Capture the cell that displays the provided text and extract its (x, y) central coordinate. 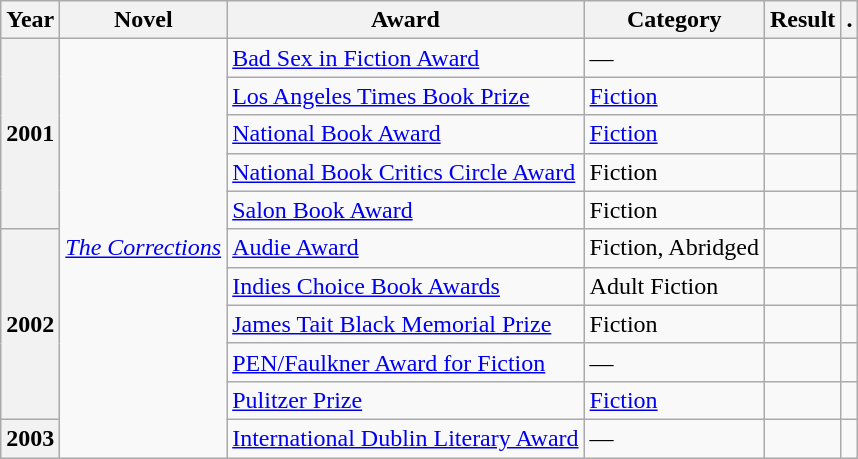
International Dublin Literary Award (406, 438)
Los Angeles Times Book Prize (406, 96)
2003 (30, 438)
Salon Book Award (406, 210)
. (850, 20)
2002 (30, 324)
Novel (144, 20)
Pulitzer Prize (406, 400)
2001 (30, 134)
James Tait Black Memorial Prize (406, 324)
Adult Fiction (674, 286)
PEN/Faulkner Award for Fiction (406, 362)
Fiction, Abridged (674, 248)
Indies Choice Book Awards (406, 286)
Award (406, 20)
Result (802, 20)
The Corrections (144, 248)
Year (30, 20)
National Book Award (406, 134)
Bad Sex in Fiction Award (406, 58)
Category (674, 20)
Audie Award (406, 248)
National Book Critics Circle Award (406, 172)
